From the cell containing the given text, extract its center point as (x, y) coordinate. 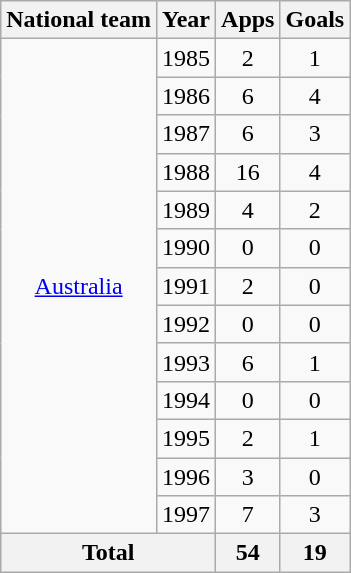
1985 (186, 58)
National team (79, 20)
Goals (315, 20)
1988 (186, 172)
54 (248, 553)
1990 (186, 248)
1989 (186, 210)
19 (315, 553)
16 (248, 172)
1986 (186, 96)
7 (248, 515)
Apps (248, 20)
1991 (186, 286)
1992 (186, 324)
1997 (186, 515)
1994 (186, 400)
Total (108, 553)
Year (186, 20)
1996 (186, 477)
1993 (186, 362)
1987 (186, 134)
1995 (186, 438)
Australia (79, 286)
